Pinpoint the cell where the given text exists, returning its (x, y) midpoint coordinate. 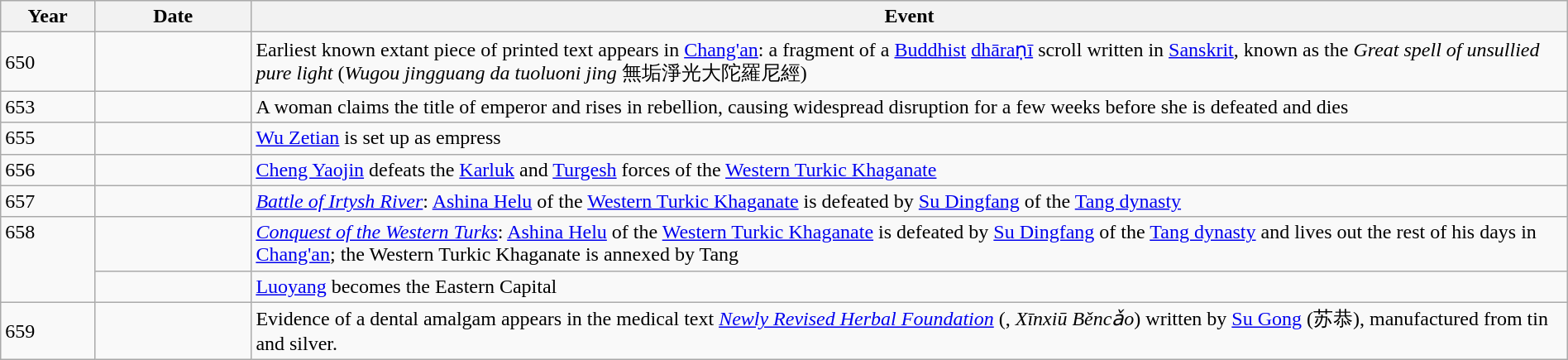
659 (48, 331)
658 (48, 260)
650 (48, 61)
Date (172, 17)
Wu Zetian is set up as empress (910, 138)
Cheng Yaojin defeats the Karluk and Turgesh forces of the Western Turkic Khaganate (910, 170)
Luoyang becomes the Eastern Capital (910, 286)
653 (48, 107)
Year (48, 17)
A woman claims the title of emperor and rises in rebellion, causing widespread disruption for a few weeks before she is defeated and dies (910, 107)
Battle of Irtysh River: Ashina Helu of the Western Turkic Khaganate is defeated by Su Dingfang of the Tang dynasty (910, 201)
Event (910, 17)
655 (48, 138)
657 (48, 201)
656 (48, 170)
